Extract the (x, y) coordinate from the center of the cell holding the provided text.  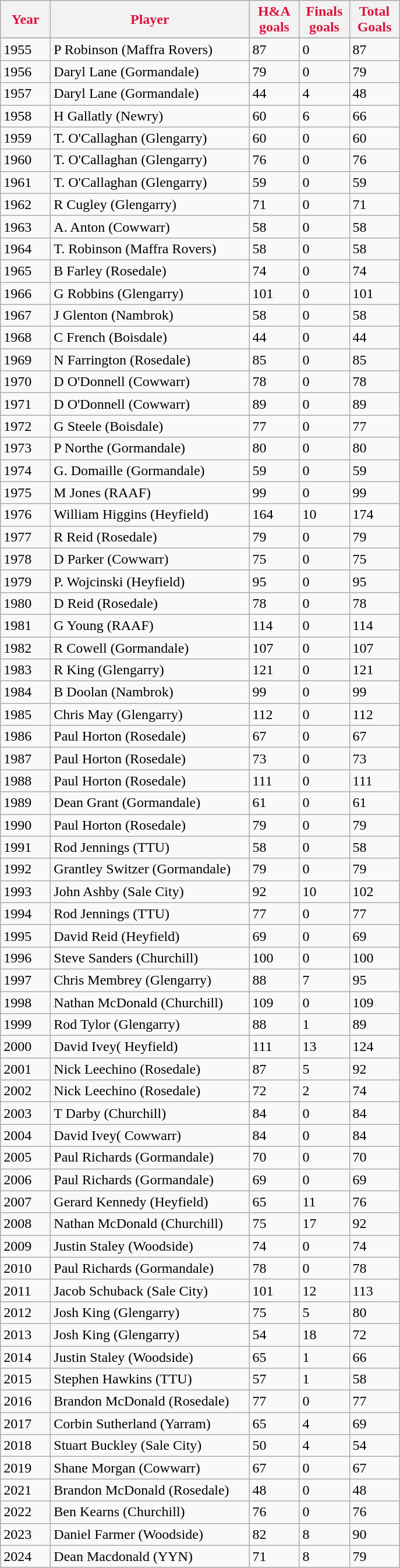
2021 (26, 1490)
R Cugley (Glengarry) (150, 204)
164 (274, 515)
2015 (26, 1379)
2003 (26, 1113)
1978 (26, 559)
R Cowell (Gormandale) (150, 648)
1963 (26, 226)
1969 (26, 360)
1975 (26, 493)
Dean Macdonald (YYN) (150, 1556)
1968 (26, 338)
G Steele (Boisdale) (150, 426)
18 (324, 1335)
2009 (26, 1246)
Total Goals (374, 20)
2014 (26, 1357)
2001 (26, 1069)
Corbin Sutherland (Yarram) (150, 1424)
2012 (26, 1312)
2000 (26, 1047)
T. Robinson (Maffra Rovers) (150, 249)
2013 (26, 1335)
Grantley Switzer (Gormandale) (150, 869)
7 (324, 980)
T Darby (Churchill) (150, 1113)
D Parker (Cowwarr) (150, 559)
1967 (26, 316)
1979 (26, 581)
R King (Glengarry) (150, 670)
1970 (26, 382)
B Doolan (Nambrok) (150, 692)
Shane Morgan (Cowwarr) (150, 1468)
C French (Boisdale) (150, 338)
1974 (26, 470)
2024 (26, 1556)
1966 (26, 293)
G. Domaille (Gormandale) (150, 470)
1983 (26, 670)
102 (374, 891)
1961 (26, 182)
H Gallatly (Newry) (150, 116)
1976 (26, 515)
124 (374, 1047)
1960 (26, 160)
2004 (26, 1135)
1977 (26, 537)
1957 (26, 94)
2023 (26, 1534)
1964 (26, 249)
R Reid (Rosedale) (150, 537)
1965 (26, 271)
Finals goals (324, 20)
1994 (26, 914)
2002 (26, 1091)
G Robbins (Glengarry) (150, 293)
82 (274, 1534)
2010 (26, 1268)
17 (324, 1224)
John Ashby (Sale City) (150, 891)
11 (324, 1202)
M Jones (RAAF) (150, 493)
174 (374, 515)
P Robinson (Maffra Rovers) (150, 49)
1996 (26, 958)
90 (374, 1534)
1985 (26, 714)
2022 (26, 1512)
50 (274, 1446)
1971 (26, 404)
Chris May (Glengarry) (150, 714)
12 (324, 1290)
D Reid (Rosedale) (150, 603)
2017 (26, 1424)
13 (324, 1047)
2011 (26, 1290)
Chris Membrey (Glengarry) (150, 980)
1989 (26, 803)
David Ivey( Cowwarr) (150, 1135)
2016 (26, 1401)
6 (324, 116)
1955 (26, 49)
1981 (26, 625)
1980 (26, 603)
Rod Tylor (Glengarry) (150, 1025)
N Farrington (Rosedale) (150, 360)
2005 (26, 1158)
1972 (26, 426)
1956 (26, 72)
1995 (26, 936)
Dean Grant (Gormandale) (150, 803)
A. Anton (Cowwarr) (150, 226)
1999 (26, 1025)
1982 (26, 648)
1973 (26, 448)
Jacob Schuback (Sale City) (150, 1290)
P. Wojcinski (Heyfield) (150, 581)
57 (274, 1379)
1993 (26, 891)
Steve Sanders (Churchill) (150, 958)
Year (26, 20)
1984 (26, 692)
B Farley (Rosedale) (150, 271)
2019 (26, 1468)
1962 (26, 204)
William Higgins (Heyfield) (150, 515)
J Glenton (Nambrok) (150, 316)
Stuart Buckley (Sale City) (150, 1446)
P Northe (Gormandale) (150, 448)
1991 (26, 847)
2007 (26, 1202)
Stephen Hawkins (TTU) (150, 1379)
2 (324, 1091)
1997 (26, 980)
2018 (26, 1446)
G Young (RAAF) (150, 625)
2008 (26, 1224)
1958 (26, 116)
Ben Kearns (Churchill) (150, 1512)
Gerard Kennedy (Heyfield) (150, 1202)
1998 (26, 1002)
Player (150, 20)
1990 (26, 825)
1987 (26, 759)
David Ivey( Heyfield) (150, 1047)
1992 (26, 869)
Daniel Farmer (Woodside) (150, 1534)
1986 (26, 737)
H&A goals (274, 20)
113 (374, 1290)
2006 (26, 1180)
1988 (26, 781)
1959 (26, 138)
David Reid (Heyfield) (150, 936)
